Find where the given text appears and provide that cell's center as (x, y) coordinate. 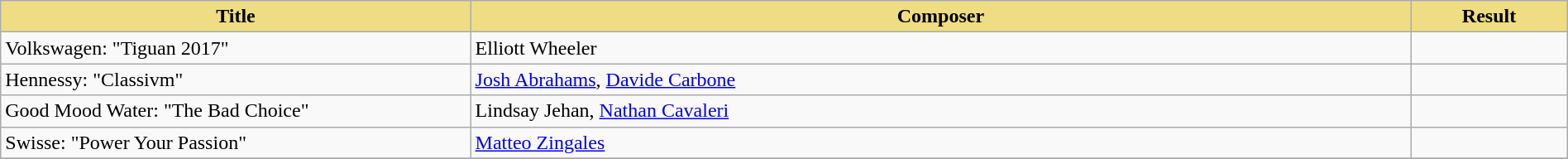
Volkswagen: "Tiguan 2017" (236, 48)
Result (1489, 17)
Hennessy: "Classivm" (236, 79)
Elliott Wheeler (941, 48)
Title (236, 17)
Good Mood Water: "The Bad Choice" (236, 111)
Swisse: "Power Your Passion" (236, 142)
Matteo Zingales (941, 142)
Composer (941, 17)
Josh Abrahams, Davide Carbone (941, 79)
Lindsay Jehan, Nathan Cavaleri (941, 111)
